Locate the cell with the specified text and output its [x, y] center coordinate. 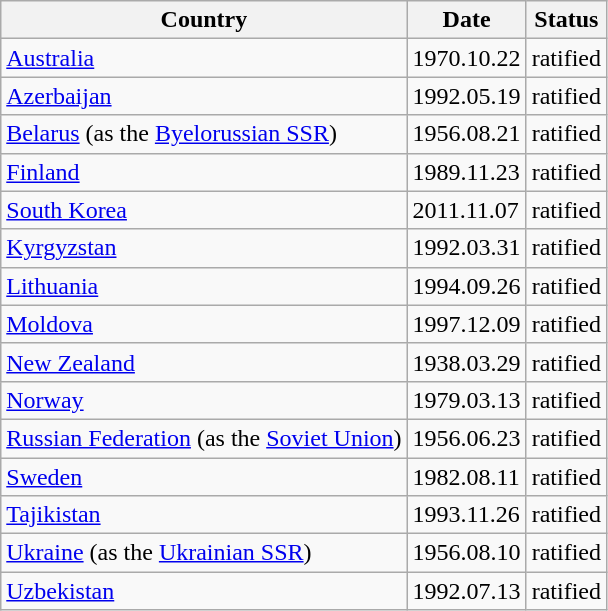
1938.03.29 [466, 362]
Belarus (as the Byelorussian SSR) [204, 134]
Norway [204, 400]
1970.10.22 [466, 58]
Lithuania [204, 286]
Australia [204, 58]
New Zealand [204, 362]
Finland [204, 172]
1992.07.13 [466, 591]
1997.12.09 [466, 324]
Moldova [204, 324]
1992.03.31 [466, 248]
Kyrgyzstan [204, 248]
1989.11.23 [466, 172]
1956.08.21 [466, 134]
Uzbekistan [204, 591]
1994.09.26 [466, 286]
Russian Federation (as the Soviet Union) [204, 438]
1979.03.13 [466, 400]
1993.11.26 [466, 515]
1982.08.11 [466, 477]
South Korea [204, 210]
Ukraine (as the Ukrainian SSR) [204, 553]
1956.08.10 [466, 553]
1956.06.23 [466, 438]
Country [204, 20]
Date [466, 20]
Sweden [204, 477]
Azerbaijan [204, 96]
Tajikistan [204, 515]
1992.05.19 [466, 96]
Status [566, 20]
2011.11.07 [466, 210]
